Provide the (x, y) coordinate of the cell's center where the given text is located.  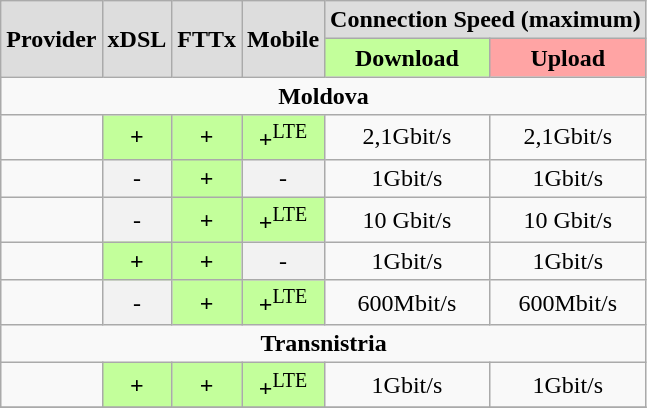
Connection Speed (maximum) (486, 20)
Provider (52, 39)
xDSL (137, 39)
Download (408, 58)
Mobile (284, 39)
Transnistria (324, 344)
FTTx (207, 39)
Moldova (324, 96)
Upload (568, 58)
